Locate the cell with the specified text and output its [X, Y] center coordinate. 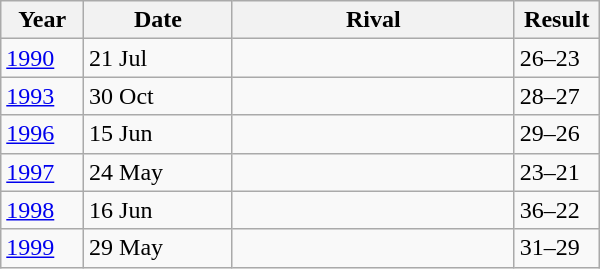
15 Jun [158, 134]
Rival [373, 20]
1997 [42, 172]
31–29 [556, 248]
Year [42, 20]
29–26 [556, 134]
16 Jun [158, 210]
28–27 [556, 96]
1990 [42, 58]
Date [158, 20]
1993 [42, 96]
1998 [42, 210]
30 Oct [158, 96]
1996 [42, 134]
1999 [42, 248]
29 May [158, 248]
36–22 [556, 210]
23–21 [556, 172]
26–23 [556, 58]
Result [556, 20]
24 May [158, 172]
21 Jul [158, 58]
